Provide the [x, y] coordinate of the cell's center where the given text is located.  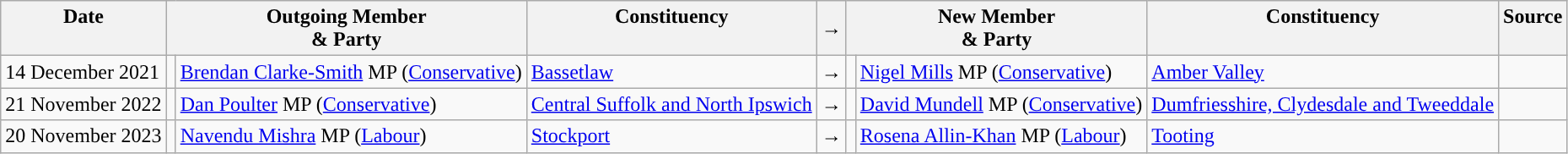
Dumfriesshire, Clydesdale and Tweeddale [1323, 104]
21 November 2022 [84, 104]
Stockport [671, 136]
Central Suffolk and North Ipswich [671, 104]
Date [84, 29]
New Member& Party [997, 29]
Amber Valley [1323, 72]
20 November 2023 [84, 136]
Bassetlaw [671, 72]
Navendu Mishra MP (Labour) [351, 136]
Nigel Mills MP (Conservative) [1000, 72]
Source [1533, 29]
14 December 2021 [84, 72]
Outgoing Member& Party [346, 29]
Tooting [1323, 136]
David Mundell MP (Conservative) [1000, 104]
Rosena Allin-Khan MP (Labour) [1000, 136]
Brendan Clarke-Smith MP (Conservative) [351, 72]
Dan Poulter MP (Conservative) [351, 104]
